Capture the cell that displays the provided text and extract its (x, y) central coordinate. 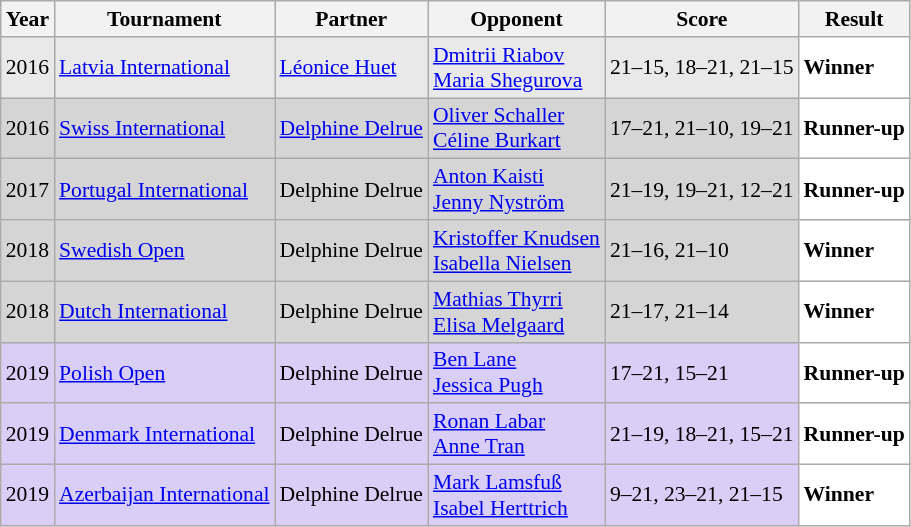
Mark Lamsfuß Isabel Herttrich (516, 496)
21–17, 21–14 (702, 312)
Result (854, 19)
Tournament (164, 19)
Dmitrii Riabov Maria Shegurova (516, 68)
Partner (352, 19)
21–19, 19–21, 12–21 (702, 190)
21–15, 18–21, 21–15 (702, 68)
Polish Open (164, 372)
9–21, 23–21, 21–15 (702, 496)
Ronan Labar Anne Tran (516, 434)
Denmark International (164, 434)
Score (702, 19)
Opponent (516, 19)
Léonice Huet (352, 68)
Oliver Schaller Céline Burkart (516, 128)
Swedish Open (164, 250)
Anton Kaisti Jenny Nyström (516, 190)
Azerbaijan International (164, 496)
Swiss International (164, 128)
Ben Lane Jessica Pugh (516, 372)
17–21, 15–21 (702, 372)
Portugal International (164, 190)
17–21, 21–10, 19–21 (702, 128)
21–19, 18–21, 15–21 (702, 434)
2017 (28, 190)
Latvia International (164, 68)
Year (28, 19)
Mathias Thyrri Elisa Melgaard (516, 312)
Kristoffer Knudsen Isabella Nielsen (516, 250)
21–16, 21–10 (702, 250)
Dutch International (164, 312)
